Return [X, Y] of the center of cell containing provided text 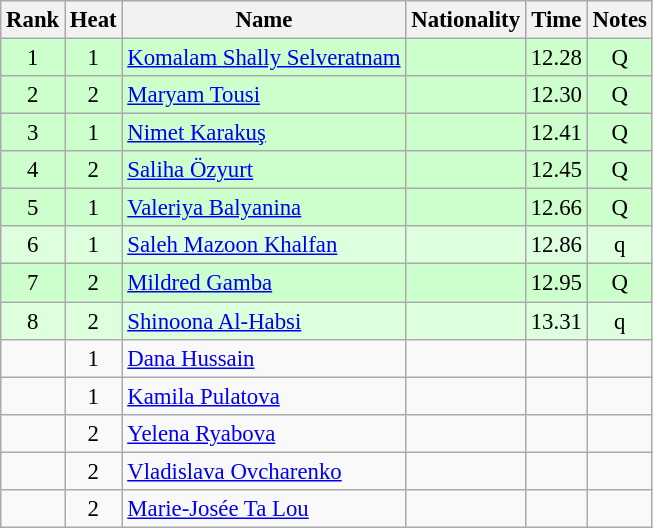
Time [556, 20]
Maryam Tousi [264, 95]
Yelena Ryabova [264, 433]
Saleh Mazoon Khalfan [264, 245]
12.45 [556, 170]
Kamila Pulatova [264, 396]
12.30 [556, 95]
Rank [33, 20]
Nimet Karakuş [264, 133]
12.95 [556, 283]
Komalam Shally Selveratnam [264, 58]
Vladislava Ovcharenko [264, 471]
6 [33, 245]
12.66 [556, 208]
Name [264, 20]
Notes [620, 20]
Saliha Özyurt [264, 170]
13.31 [556, 321]
12.28 [556, 58]
Heat [94, 20]
5 [33, 208]
Mildred Gamba [264, 283]
Valeriya Balyanina [264, 208]
7 [33, 283]
Nationality [466, 20]
Dana Hussain [264, 358]
4 [33, 170]
Marie-Josée Ta Lou [264, 509]
Shinoona Al-Habsi [264, 321]
12.41 [556, 133]
8 [33, 321]
12.86 [556, 245]
3 [33, 133]
